Pinpoint the cell where the given text exists, returning its [x, y] midpoint coordinate. 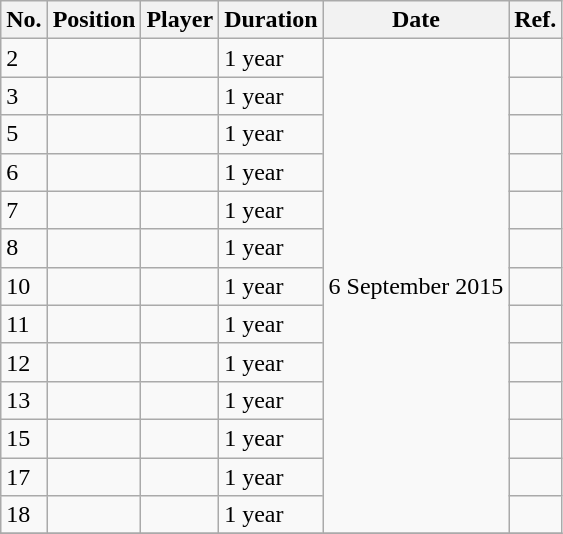
15 [24, 438]
3 [24, 96]
6 [24, 172]
11 [24, 324]
Date [416, 20]
Ref. [536, 20]
18 [24, 515]
Position [94, 20]
12 [24, 362]
5 [24, 134]
13 [24, 400]
7 [24, 210]
10 [24, 286]
Duration [271, 20]
No. [24, 20]
6 September 2015 [416, 286]
8 [24, 248]
2 [24, 58]
Player [180, 20]
17 [24, 477]
